Locate the cell with the specified text and output its (X, Y) center coordinate. 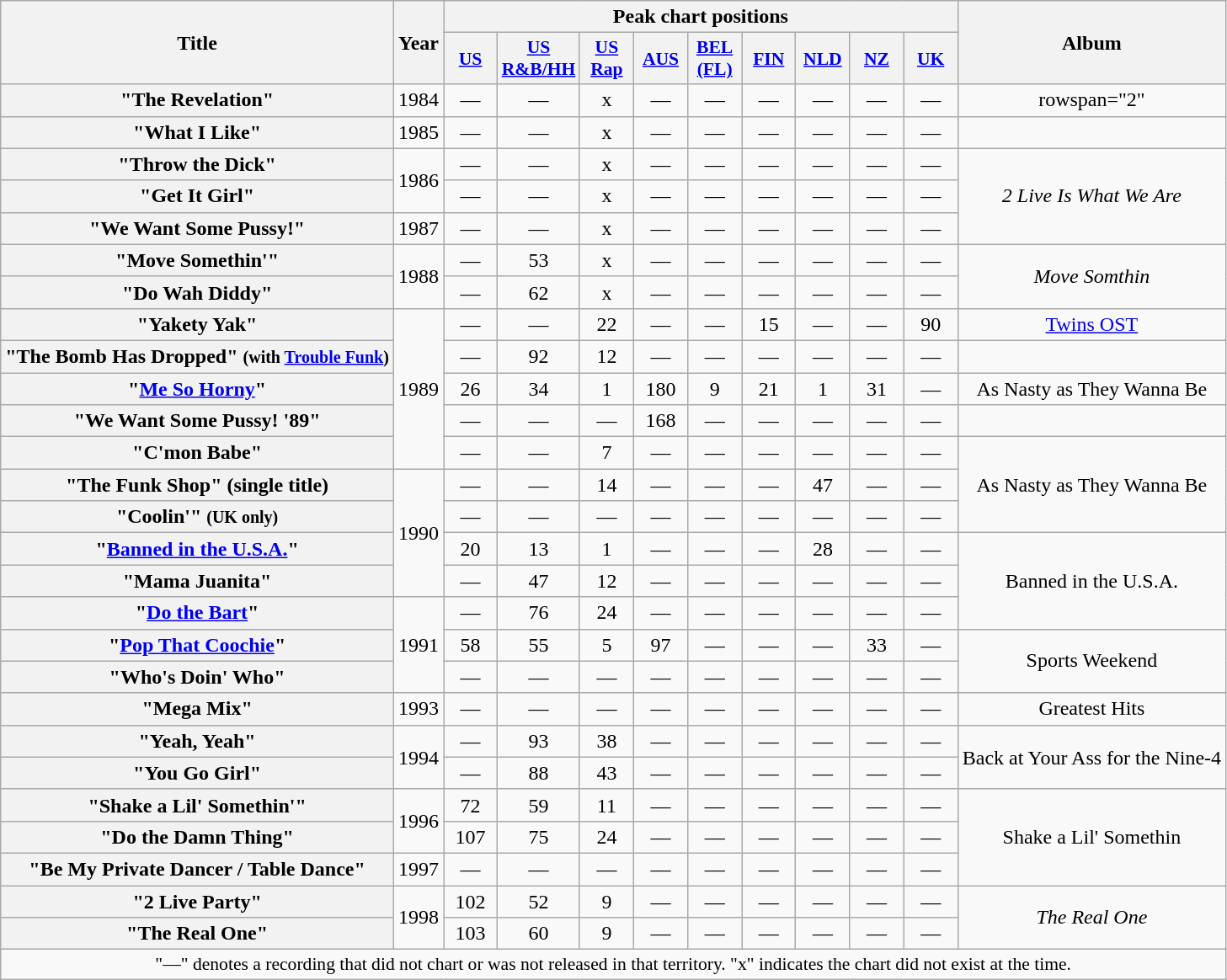
72 (470, 805)
"Yakety Yak" (197, 324)
"Who's Doin' Who" (197, 677)
"Throw the Dick" (197, 164)
33 (877, 645)
"What I Like" (197, 132)
Move Somthin (1091, 276)
US Rap (606, 59)
55 (539, 645)
Greatest Hits (1091, 709)
"Me So Horny" (197, 388)
"Yeah, Yeah" (197, 741)
"—" denotes a recording that did not chart or was not released in that territory. "x" indicates the chart did not exist at the time. (613, 965)
22 (606, 324)
"The Bomb Has Dropped" (with Trouble Funk) (197, 356)
1997 (418, 869)
13 (539, 549)
34 (539, 388)
52 (539, 902)
1987 (418, 228)
Peak chart positions (701, 17)
103 (470, 934)
28 (823, 549)
14 (606, 485)
38 (606, 741)
BEL(FL) (715, 59)
NLD (823, 59)
180 (660, 388)
1990 (418, 533)
"C'mon Babe" (197, 453)
20 (470, 549)
AUS (660, 59)
"Get It Girl" (197, 196)
1986 (418, 180)
168 (660, 421)
Album (1091, 42)
"Coolin'" (UK only) (197, 517)
5 (606, 645)
1989 (418, 388)
UK (931, 59)
"Move Somethin'" (197, 260)
The Real One (1091, 918)
1994 (418, 757)
1985 (418, 132)
Twins OST (1091, 324)
Year (418, 42)
21 (769, 388)
FIN (769, 59)
62 (539, 292)
58 (470, 645)
15 (769, 324)
102 (470, 902)
Sports Weekend (1091, 661)
7 (606, 453)
Banned in the U.S.A. (1091, 581)
59 (539, 805)
"We Want Some Pussy!" (197, 228)
93 (539, 741)
1991 (418, 645)
"Do the Damn Thing" (197, 837)
2 Live Is What We Are (1091, 196)
76 (539, 613)
Shake a Lil' Somethin (1091, 837)
1998 (418, 918)
1984 (418, 100)
11 (606, 805)
88 (539, 773)
90 (931, 324)
"The Funk Shop" (single title) (197, 485)
"Be My Private Dancer / Table Dance" (197, 869)
"Mama Juanita" (197, 581)
"Do Wah Diddy" (197, 292)
31 (877, 388)
"The Real One" (197, 934)
Title (197, 42)
Back at Your Ass for the Nine-4 (1091, 757)
1988 (418, 276)
1993 (418, 709)
"2 Live Party" (197, 902)
US (470, 59)
1996 (418, 821)
97 (660, 645)
US R&B/HH (539, 59)
"Banned in the U.S.A." (197, 549)
75 (539, 837)
"Do the Bart" (197, 613)
43 (606, 773)
"We Want Some Pussy! '89" (197, 421)
"Pop That Coochie" (197, 645)
60 (539, 934)
"You Go Girl" (197, 773)
"Shake a Lil' Somethin'" (197, 805)
"Mega Mix" (197, 709)
"The Revelation" (197, 100)
rowspan="2" (1091, 100)
26 (470, 388)
53 (539, 260)
NZ (877, 59)
107 (470, 837)
92 (539, 356)
